Return the [x, y] coordinate for the center point of the cell that contains the specified text.  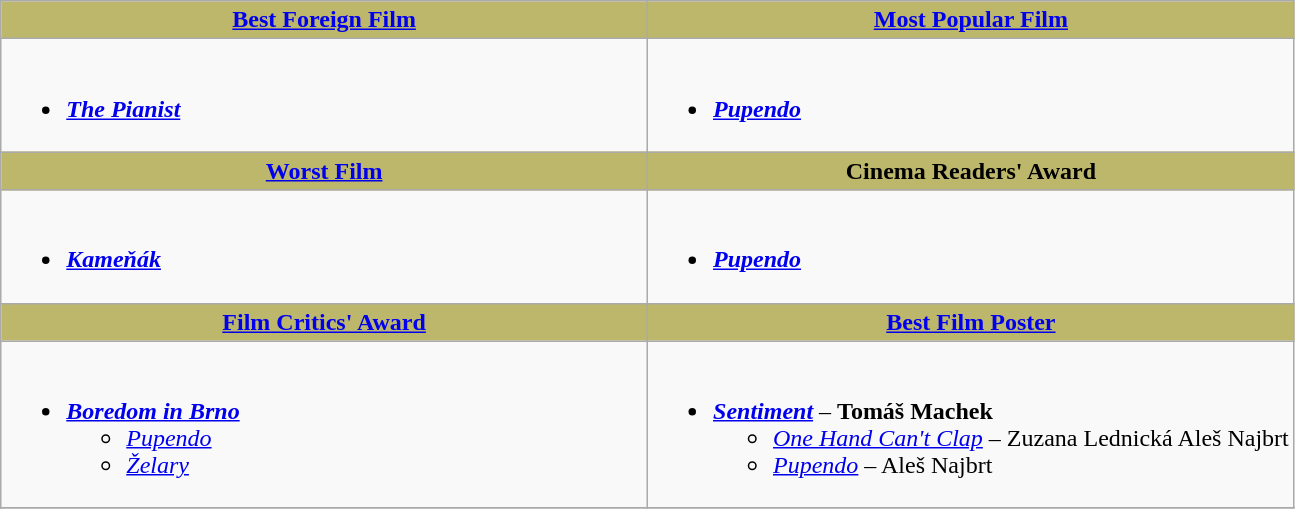
Boredom in BrnoPupendoŽelary [324, 424]
Most Popular Film [972, 20]
Best Foreign Film [324, 20]
Film Critics' Award [324, 322]
Worst Film [324, 171]
The Pianist [324, 96]
Cinema Readers' Award [972, 171]
Sentiment – Tomáš MachekOne Hand Can't Clap – Zuzana Lednická Aleš NajbrtPupendo – Aleš Najbrt [972, 424]
Best Film Poster [972, 322]
Kameňák [324, 246]
